Capture the cell that displays the provided text and extract its (X, Y) central coordinate. 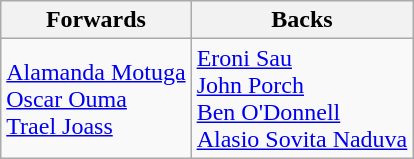
Backs (302, 20)
Eroni Sau John Porch Ben O'Donnell Alasio Sovita Naduva (302, 98)
Forwards (96, 20)
Alamanda Motuga Oscar Ouma Trael Joass (96, 98)
